Capture the cell that displays the provided text and extract its [x, y] central coordinate. 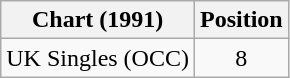
UK Singles (OCC) [98, 58]
Position [241, 20]
Chart (1991) [98, 20]
8 [241, 58]
